Detect which cell encompasses the target text, then output its [x, y] center coordinate. 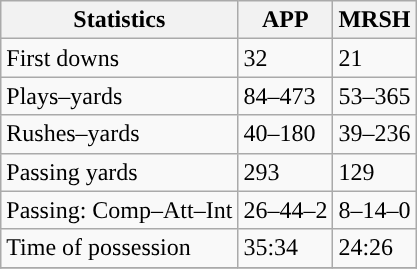
Passing yards [120, 172]
293 [286, 172]
Passing: Comp–Att–Int [120, 210]
39–236 [374, 134]
129 [374, 172]
Statistics [120, 20]
21 [374, 58]
Plays–yards [120, 96]
Time of possession [120, 248]
53–365 [374, 96]
First downs [120, 58]
8–14–0 [374, 210]
26–44–2 [286, 210]
40–180 [286, 134]
35:34 [286, 248]
24:26 [374, 248]
MRSH [374, 20]
84–473 [286, 96]
32 [286, 58]
APP [286, 20]
Rushes–yards [120, 134]
